Provide the [x, y] coordinate of the cell's center where the given text is located.  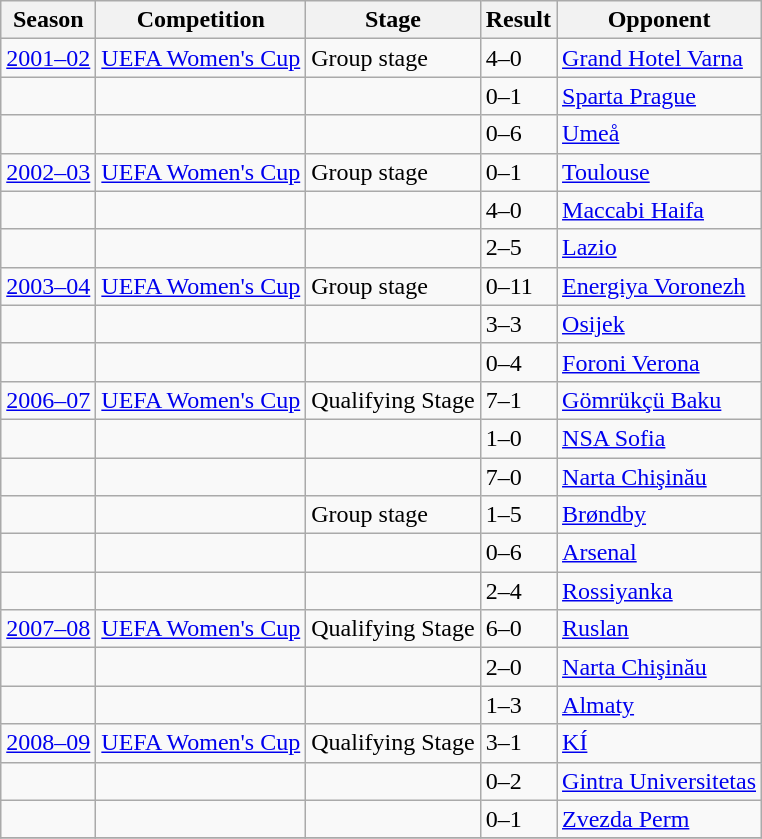
Rossiyanka [660, 591]
1–0 [518, 438]
2008–09 [48, 743]
7–1 [518, 400]
2003–04 [48, 286]
6–0 [518, 629]
7–0 [518, 477]
Almaty [660, 705]
3–3 [518, 324]
2006–07 [48, 400]
Osijek [660, 324]
KÍ [660, 743]
Toulouse [660, 172]
2–4 [518, 591]
Umeå [660, 134]
2001–02 [48, 58]
2–0 [518, 667]
1–5 [518, 515]
2007–08 [48, 629]
0–2 [518, 781]
Gintra Universitetas [660, 781]
3–1 [518, 743]
Season [48, 20]
Energiya Voronezh [660, 286]
Opponent [660, 20]
Brøndby [660, 515]
Grand Hotel Varna [660, 58]
Ruslan [660, 629]
Arsenal [660, 553]
Maccabi Haifa [660, 210]
1–3 [518, 705]
Stage [393, 20]
Zvezda Perm [660, 819]
Competition [201, 20]
0–11 [518, 286]
Foroni Verona [660, 362]
Sparta Prague [660, 96]
Gömrükçü Baku [660, 400]
NSA Sofia [660, 438]
2–5 [518, 248]
2002–03 [48, 172]
Lazio [660, 248]
0–4 [518, 362]
Result [518, 20]
